Search for the cell housing the specified text and yield its (x, y) center coordinate. 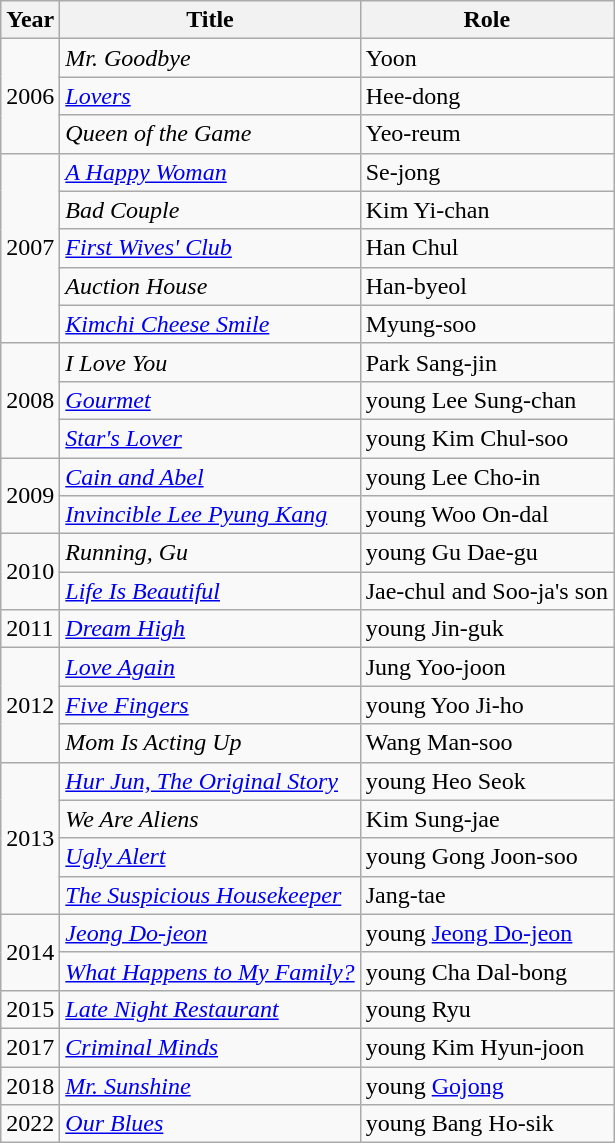
2013 (30, 838)
Five Fingers (210, 705)
Criminal Minds (210, 1047)
Jeong Do-jeon (210, 933)
Bad Couple (210, 210)
Role (486, 20)
2009 (30, 496)
Invincible Lee Pyung Kang (210, 515)
2015 (30, 1009)
Yoon (486, 58)
Our Blues (210, 1124)
young Jeong Do-jeon (486, 933)
2011 (30, 629)
Love Again (210, 667)
young Lee Sung-chan (486, 400)
Hee-dong (486, 96)
2010 (30, 572)
Queen of the Game (210, 134)
Mr. Goodbye (210, 58)
Kimchi Cheese Smile (210, 324)
young Jin-guk (486, 629)
Mr. Sunshine (210, 1085)
Kim Sung-jae (486, 819)
Se-jong (486, 172)
Running, Gu (210, 553)
young Ryu (486, 1009)
Cain and Abel (210, 477)
2018 (30, 1085)
young Yoo Ji-ho (486, 705)
Myung-soo (486, 324)
We Are Aliens (210, 819)
A Happy Woman (210, 172)
young Cha Dal-bong (486, 971)
Year (30, 20)
Title (210, 20)
Park Sang-jin (486, 362)
Dream High (210, 629)
I Love You (210, 362)
young Gong Joon-soo (486, 857)
young Bang Ho-sik (486, 1124)
Jae-chul and Soo-ja's son (486, 591)
young Gu Dae-gu (486, 553)
2007 (30, 248)
The Suspicious Housekeeper (210, 895)
young Lee Cho-in (486, 477)
Mom Is Acting Up (210, 743)
2008 (30, 400)
Life Is Beautiful (210, 591)
young Kim Hyun-joon (486, 1047)
Jung Yoo-joon (486, 667)
2022 (30, 1124)
Wang Man-soo (486, 743)
Star's Lover (210, 438)
Jang-tae (486, 895)
2017 (30, 1047)
young Woo On-dal (486, 515)
young Kim Chul-soo (486, 438)
Han Chul (486, 248)
young Gojong (486, 1085)
Gourmet (210, 400)
What Happens to My Family? (210, 971)
2012 (30, 705)
Lovers (210, 96)
2006 (30, 96)
Late Night Restaurant (210, 1009)
First Wives' Club (210, 248)
Yeo-reum (486, 134)
Auction House (210, 286)
Ugly Alert (210, 857)
2014 (30, 952)
Han-byeol (486, 286)
Hur Jun, The Original Story (210, 781)
young Heo Seok (486, 781)
Kim Yi-chan (486, 210)
